Detect which cell encompasses the target text, then output its (x, y) center coordinate. 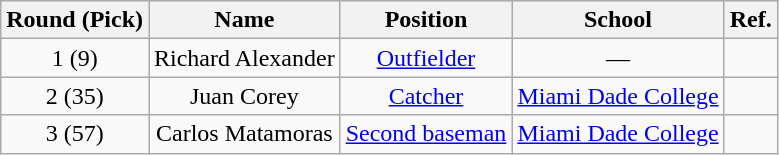
Name (244, 20)
Richard Alexander (244, 58)
School (618, 20)
3 (57) (75, 134)
— (618, 58)
Catcher (426, 96)
Ref. (750, 20)
Second baseman (426, 134)
Position (426, 20)
2 (35) (75, 96)
1 (9) (75, 58)
Juan Corey (244, 96)
Round (Pick) (75, 20)
Carlos Matamoras (244, 134)
Outfielder (426, 58)
